Search for the cell housing the specified text and yield its [x, y] center coordinate. 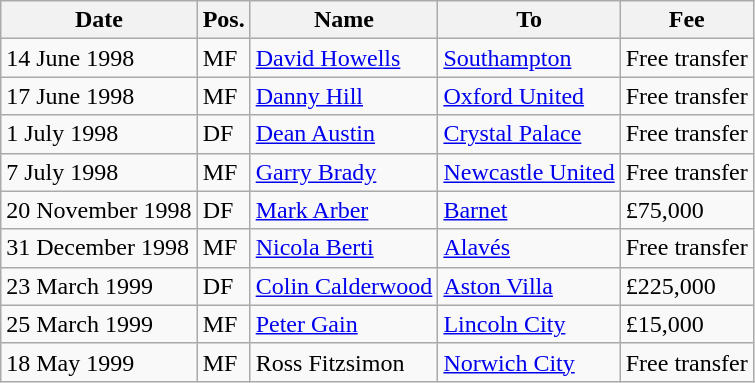
Peter Gain [344, 324]
Barnet [529, 210]
17 June 1998 [99, 96]
Colin Calderwood [344, 286]
25 March 1999 [99, 324]
To [529, 20]
18 May 1999 [99, 362]
31 December 1998 [99, 248]
Ross Fitzsimon [344, 362]
Crystal Palace [529, 134]
Pos. [224, 20]
£75,000 [686, 210]
Dean Austin [344, 134]
Alavés [529, 248]
Garry Brady [344, 172]
David Howells [344, 58]
£15,000 [686, 324]
Norwich City [529, 362]
Danny Hill [344, 96]
14 June 1998 [99, 58]
Mark Arber [344, 210]
£225,000 [686, 286]
Lincoln City [529, 324]
Nicola Berti [344, 248]
Date [99, 20]
Name [344, 20]
Oxford United [529, 96]
Newcastle United [529, 172]
Southampton [529, 58]
20 November 1998 [99, 210]
Fee [686, 20]
Aston Villa [529, 286]
23 March 1999 [99, 286]
1 July 1998 [99, 134]
7 July 1998 [99, 172]
